Search for the cell housing the specified text and yield its (X, Y) center coordinate. 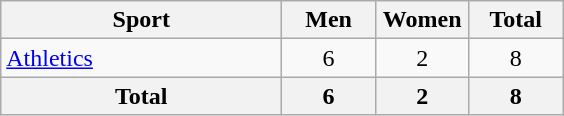
Women (422, 20)
Sport (142, 20)
Men (329, 20)
Athletics (142, 58)
